Locate the cell with the specified text and output its [x, y] center coordinate. 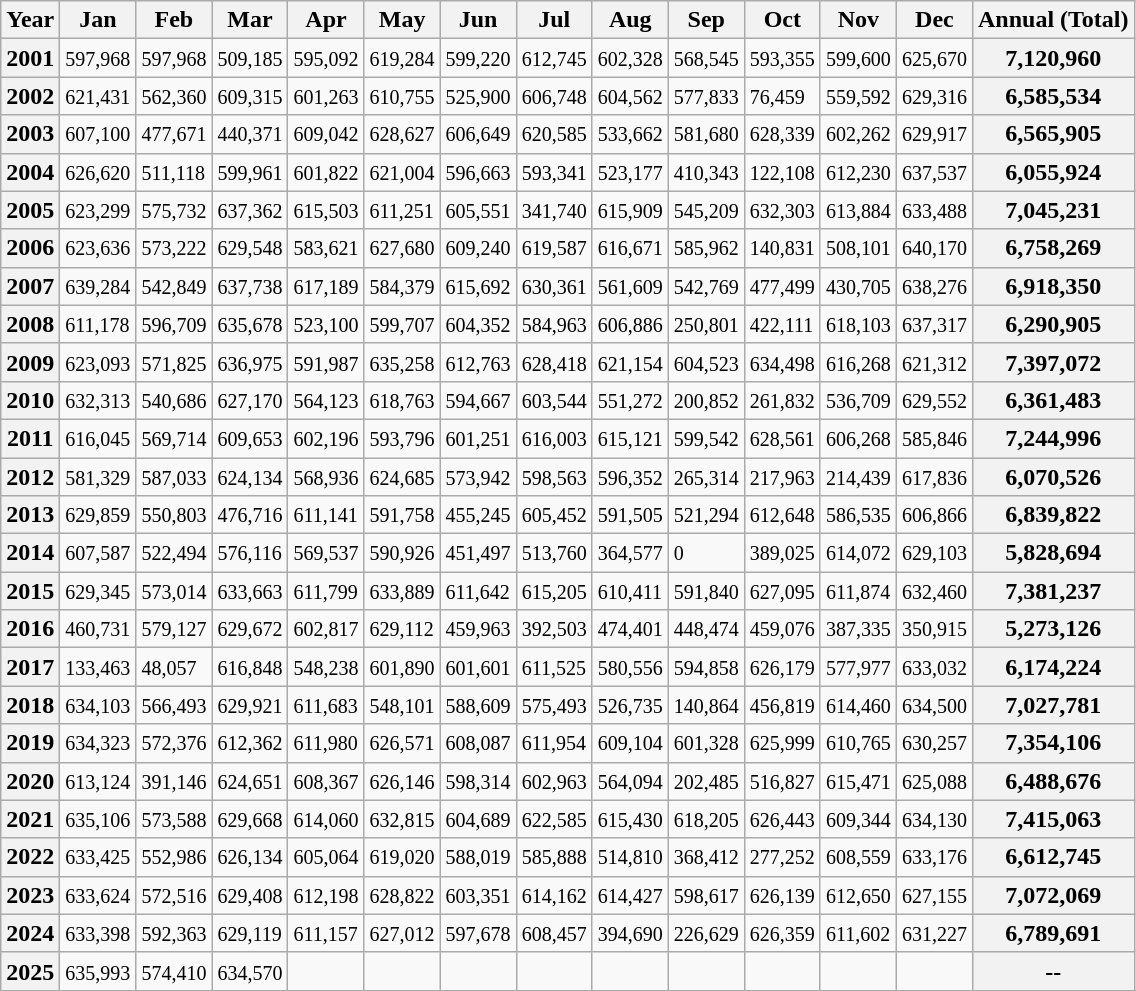
634,500 [934, 705]
637,362 [250, 210]
514,810 [630, 857]
633,176 [934, 857]
-- [1053, 971]
627,095 [782, 591]
605,064 [326, 857]
588,609 [478, 705]
5,273,126 [1053, 629]
573,014 [174, 591]
629,921 [250, 705]
604,352 [478, 324]
632,460 [934, 591]
629,859 [98, 515]
608,087 [478, 743]
626,359 [782, 933]
6,612,745 [1053, 857]
627,170 [250, 400]
629,103 [934, 553]
0 [706, 553]
2023 [30, 895]
620,585 [554, 134]
477,499 [782, 286]
548,101 [402, 705]
2007 [30, 286]
616,045 [98, 438]
629,548 [250, 248]
7,045,231 [1053, 210]
634,498 [782, 362]
599,600 [858, 58]
2020 [30, 781]
604,689 [478, 819]
608,367 [326, 781]
394,690 [630, 933]
629,119 [250, 933]
605,452 [554, 515]
606,866 [934, 515]
611,799 [326, 591]
456,819 [782, 705]
140,864 [706, 705]
2003 [30, 134]
596,663 [478, 172]
598,617 [706, 895]
575,493 [554, 705]
609,344 [858, 819]
6,055,924 [1053, 172]
564,094 [630, 781]
2002 [30, 96]
542,849 [174, 286]
566,493 [174, 705]
623,093 [98, 362]
602,196 [326, 438]
612,362 [250, 743]
601,263 [326, 96]
140,831 [782, 248]
614,060 [326, 819]
368,412 [706, 857]
585,888 [554, 857]
577,977 [858, 667]
575,732 [174, 210]
7,072,069 [1053, 895]
623,636 [98, 248]
610,755 [402, 96]
640,170 [934, 248]
Year [30, 20]
614,460 [858, 705]
590,926 [402, 553]
523,177 [630, 172]
618,103 [858, 324]
633,624 [98, 895]
Jun [478, 20]
603,544 [554, 400]
606,649 [478, 134]
133,463 [98, 667]
430,705 [858, 286]
568,545 [706, 58]
387,335 [858, 629]
638,276 [934, 286]
619,587 [554, 248]
572,516 [174, 895]
588,019 [478, 857]
7,381,237 [1053, 591]
605,551 [478, 210]
548,238 [326, 667]
633,425 [98, 857]
536,709 [858, 400]
6,789,691 [1053, 933]
540,686 [174, 400]
639,284 [98, 286]
Aug [630, 20]
632,815 [402, 819]
562,360 [174, 96]
606,748 [554, 96]
583,621 [326, 248]
624,134 [250, 477]
122,108 [782, 172]
610,765 [858, 743]
609,653 [250, 438]
2011 [30, 438]
611,683 [326, 705]
579,127 [174, 629]
613,884 [858, 210]
611,141 [326, 515]
591,505 [630, 515]
615,121 [630, 438]
608,559 [858, 857]
2008 [30, 324]
580,556 [630, 667]
459,963 [478, 629]
626,139 [782, 895]
542,769 [706, 286]
611,874 [858, 591]
634,570 [250, 971]
618,763 [402, 400]
609,315 [250, 96]
6,918,350 [1053, 286]
422,111 [782, 324]
460,731 [98, 629]
526,735 [630, 705]
599,707 [402, 324]
585,846 [934, 438]
619,284 [402, 58]
545,209 [706, 210]
522,494 [174, 553]
636,975 [250, 362]
633,663 [250, 591]
564,123 [326, 400]
2022 [30, 857]
516,827 [782, 781]
571,825 [174, 362]
581,329 [98, 477]
615,909 [630, 210]
598,563 [554, 477]
76,459 [782, 96]
629,672 [250, 629]
7,354,106 [1053, 743]
5,828,694 [1053, 553]
603,351 [478, 895]
389,025 [782, 553]
621,431 [98, 96]
2018 [30, 705]
637,537 [934, 172]
625,670 [934, 58]
341,740 [554, 210]
7,415,063 [1053, 819]
459,076 [782, 629]
601,822 [326, 172]
632,313 [98, 400]
2004 [30, 172]
513,760 [554, 553]
626,134 [250, 857]
6,585,534 [1053, 96]
602,817 [326, 629]
628,627 [402, 134]
226,629 [706, 933]
611,251 [402, 210]
392,503 [554, 629]
612,230 [858, 172]
614,427 [630, 895]
629,408 [250, 895]
573,588 [174, 819]
2015 [30, 591]
596,352 [630, 477]
601,890 [402, 667]
2013 [30, 515]
614,162 [554, 895]
629,668 [250, 819]
606,268 [858, 438]
511,118 [174, 172]
2017 [30, 667]
615,471 [858, 781]
591,987 [326, 362]
591,758 [402, 515]
612,198 [326, 895]
410,343 [706, 172]
627,155 [934, 895]
Annual (Total) [1053, 20]
2006 [30, 248]
2010 [30, 400]
599,542 [706, 438]
569,537 [326, 553]
629,345 [98, 591]
611,642 [478, 591]
592,363 [174, 933]
609,240 [478, 248]
476,716 [250, 515]
615,430 [630, 819]
599,961 [250, 172]
Mar [250, 20]
634,103 [98, 705]
2025 [30, 971]
2016 [30, 629]
6,174,224 [1053, 667]
6,488,676 [1053, 781]
217,963 [782, 477]
2009 [30, 362]
598,314 [478, 781]
277,252 [782, 857]
572,376 [174, 743]
611,178 [98, 324]
637,738 [250, 286]
611,954 [554, 743]
593,796 [402, 438]
619,020 [402, 857]
587,033 [174, 477]
635,678 [250, 324]
552,986 [174, 857]
627,012 [402, 933]
626,146 [402, 781]
508,101 [858, 248]
628,561 [782, 438]
630,257 [934, 743]
602,963 [554, 781]
622,585 [554, 819]
634,130 [934, 819]
2001 [30, 58]
632,303 [782, 210]
2024 [30, 933]
2014 [30, 553]
625,088 [934, 781]
6,839,822 [1053, 515]
629,316 [934, 96]
440,371 [250, 134]
594,858 [706, 667]
6,758,269 [1053, 248]
Jan [98, 20]
Oct [782, 20]
612,763 [478, 362]
7,244,996 [1053, 438]
596,709 [174, 324]
586,535 [858, 515]
591,840 [706, 591]
621,154 [630, 362]
609,042 [326, 134]
616,848 [250, 667]
626,443 [782, 819]
633,398 [98, 933]
604,523 [706, 362]
614,072 [858, 553]
607,100 [98, 134]
533,662 [630, 134]
611,525 [554, 667]
602,262 [858, 134]
616,268 [858, 362]
626,571 [402, 743]
633,032 [934, 667]
617,836 [934, 477]
509,185 [250, 58]
7,027,781 [1053, 705]
584,963 [554, 324]
593,341 [554, 172]
611,602 [858, 933]
7,120,960 [1053, 58]
573,942 [478, 477]
608,457 [554, 933]
628,822 [402, 895]
577,833 [706, 96]
48,057 [174, 667]
626,620 [98, 172]
525,900 [478, 96]
612,650 [858, 895]
6,361,483 [1053, 400]
629,917 [934, 134]
595,092 [326, 58]
Sep [706, 20]
626,179 [782, 667]
550,803 [174, 515]
617,189 [326, 286]
624,685 [402, 477]
202,485 [706, 781]
615,503 [326, 210]
200,852 [706, 400]
613,124 [98, 781]
573,222 [174, 248]
633,488 [934, 210]
Dec [934, 20]
Apr [326, 20]
621,312 [934, 362]
581,680 [706, 134]
615,205 [554, 591]
569,714 [174, 438]
601,328 [706, 743]
594,667 [478, 400]
584,379 [402, 286]
7,397,072 [1053, 362]
611,157 [326, 933]
474,401 [630, 629]
523,100 [326, 324]
637,317 [934, 324]
612,745 [554, 58]
625,999 [782, 743]
618,205 [706, 819]
601,251 [478, 438]
628,339 [782, 134]
599,220 [478, 58]
451,497 [478, 553]
601,601 [478, 667]
551,272 [630, 400]
576,116 [250, 553]
635,993 [98, 971]
606,886 [630, 324]
593,355 [782, 58]
477,671 [174, 134]
623,299 [98, 210]
633,889 [402, 591]
250,801 [706, 324]
265,314 [706, 477]
629,112 [402, 629]
6,290,905 [1053, 324]
629,552 [934, 400]
609,104 [630, 743]
391,146 [174, 781]
6,565,905 [1053, 134]
2005 [30, 210]
521,294 [706, 515]
602,328 [630, 58]
621,004 [402, 172]
604,562 [630, 96]
261,832 [782, 400]
561,609 [630, 286]
635,106 [98, 819]
631,227 [934, 933]
May [402, 20]
616,671 [630, 248]
611,980 [326, 743]
Nov [858, 20]
559,592 [858, 96]
585,962 [706, 248]
634,323 [98, 743]
2021 [30, 819]
2019 [30, 743]
455,245 [478, 515]
616,003 [554, 438]
568,936 [326, 477]
574,410 [174, 971]
6,070,526 [1053, 477]
630,361 [554, 286]
214,439 [858, 477]
Jul [554, 20]
615,692 [478, 286]
610,411 [630, 591]
607,587 [98, 553]
350,915 [934, 629]
Feb [174, 20]
2012 [30, 477]
627,680 [402, 248]
597,678 [478, 933]
624,651 [250, 781]
628,418 [554, 362]
635,258 [402, 362]
612,648 [782, 515]
448,474 [706, 629]
364,577 [630, 553]
